For the text-containing cell, return its midpoint in (X, Y) coordinate format. 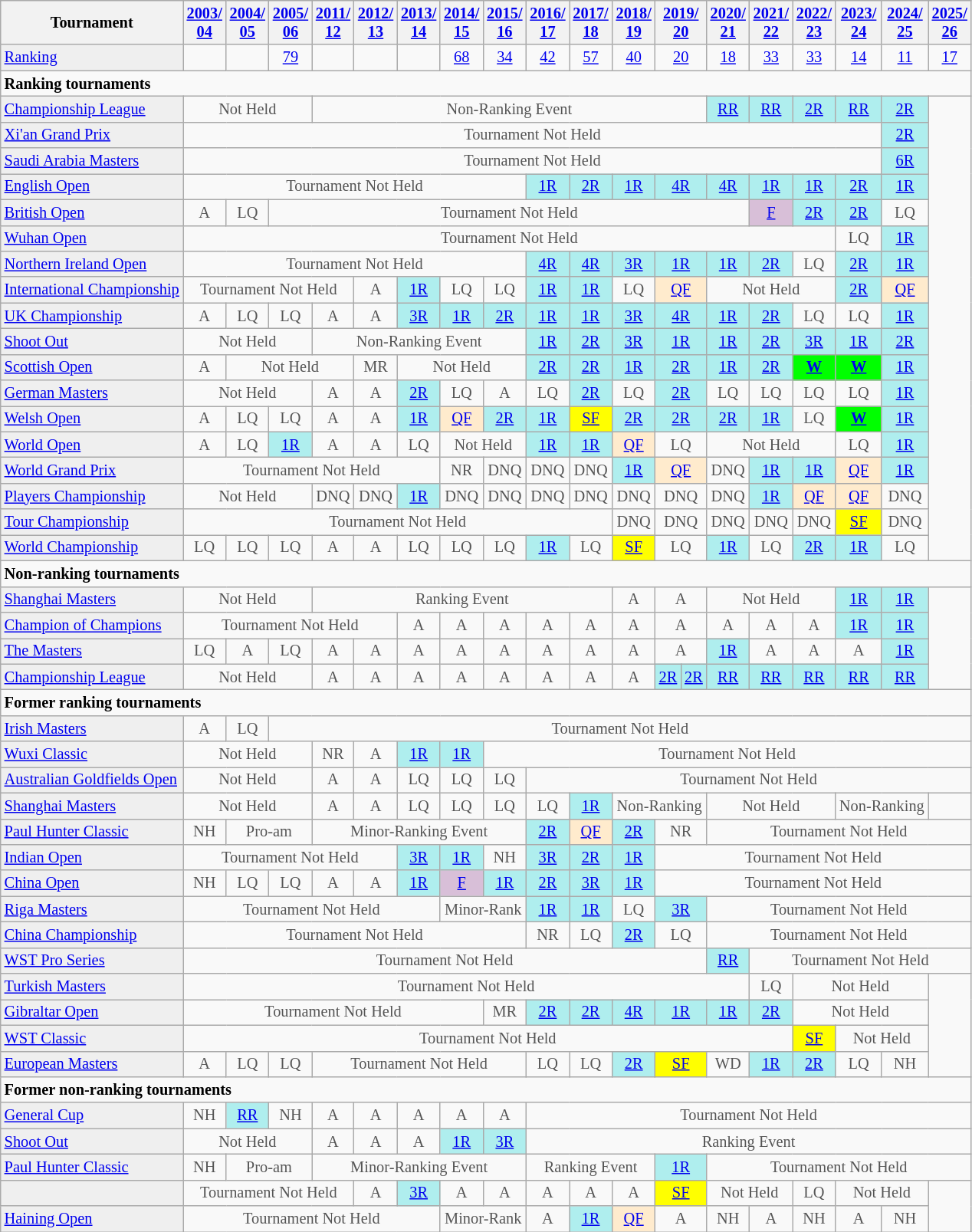
The Masters (92, 651)
42 (547, 57)
General Cup (92, 1115)
2013/14 (419, 22)
Ranking (92, 57)
Wuhan Open (92, 238)
20 (681, 57)
World Grand Prix (92, 470)
Wuxi Classic (92, 754)
China Open (92, 883)
Former non-ranking tournaments (486, 1089)
Northern Ireland Open (92, 264)
68 (461, 57)
British Open (92, 212)
2003/04 (205, 22)
2023/24 (859, 22)
Players Championship (92, 496)
2014/15 (461, 22)
17 (950, 57)
Indian Open (92, 857)
Non-ranking tournaments (486, 573)
China Championship (92, 935)
2012/13 (376, 22)
Scottish Open (92, 367)
2024/25 (905, 22)
2004/05 (248, 22)
WST Pro Series (92, 961)
2017/18 (590, 22)
34 (504, 57)
English Open (92, 186)
Welsh Open (92, 419)
2021/22 (771, 22)
18 (728, 57)
Haining Open (92, 1219)
57 (590, 57)
WD (728, 1064)
40 (634, 57)
European Masters (92, 1064)
World Open (92, 445)
2005/06 (291, 22)
WST Classic (92, 1038)
2022/23 (814, 22)
International Championship (92, 290)
Riga Masters (92, 909)
Champion of Champions (92, 625)
Australian Goldfields Open (92, 780)
Turkish Masters (92, 987)
2016/17 (547, 22)
Tour Championship (92, 522)
11 (905, 57)
2020/21 (728, 22)
Xi'an Grand Prix (92, 135)
Saudi Arabia Masters (92, 161)
79 (291, 57)
6R (905, 161)
2019/20 (681, 22)
2015/16 (504, 22)
Tournament (92, 22)
UK Championship (92, 316)
Irish Masters (92, 728)
14 (859, 57)
2018/19 (634, 22)
Former ranking tournaments (486, 702)
Ranking tournaments (486, 84)
World Championship (92, 547)
2025/26 (950, 22)
Gibraltar Open (92, 1012)
2011/12 (333, 22)
German Masters (92, 393)
